Identify which cell holds the provided text, then report its [X, Y] central coordinate. 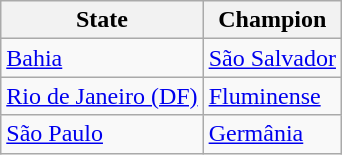
State [102, 20]
São Salvador [272, 58]
Bahia [102, 58]
Rio de Janeiro (DF) [102, 96]
Germânia [272, 134]
Fluminense [272, 96]
São Paulo [102, 134]
Champion [272, 20]
